Pinpoint the cell where the given text exists, returning its (X, Y) midpoint coordinate. 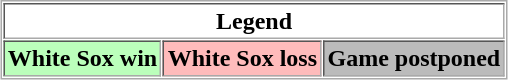
Legend (254, 21)
White Sox win (82, 58)
Game postponed (414, 58)
White Sox loss (242, 58)
